Pinpoint the cell where the given text exists, returning its [X, Y] midpoint coordinate. 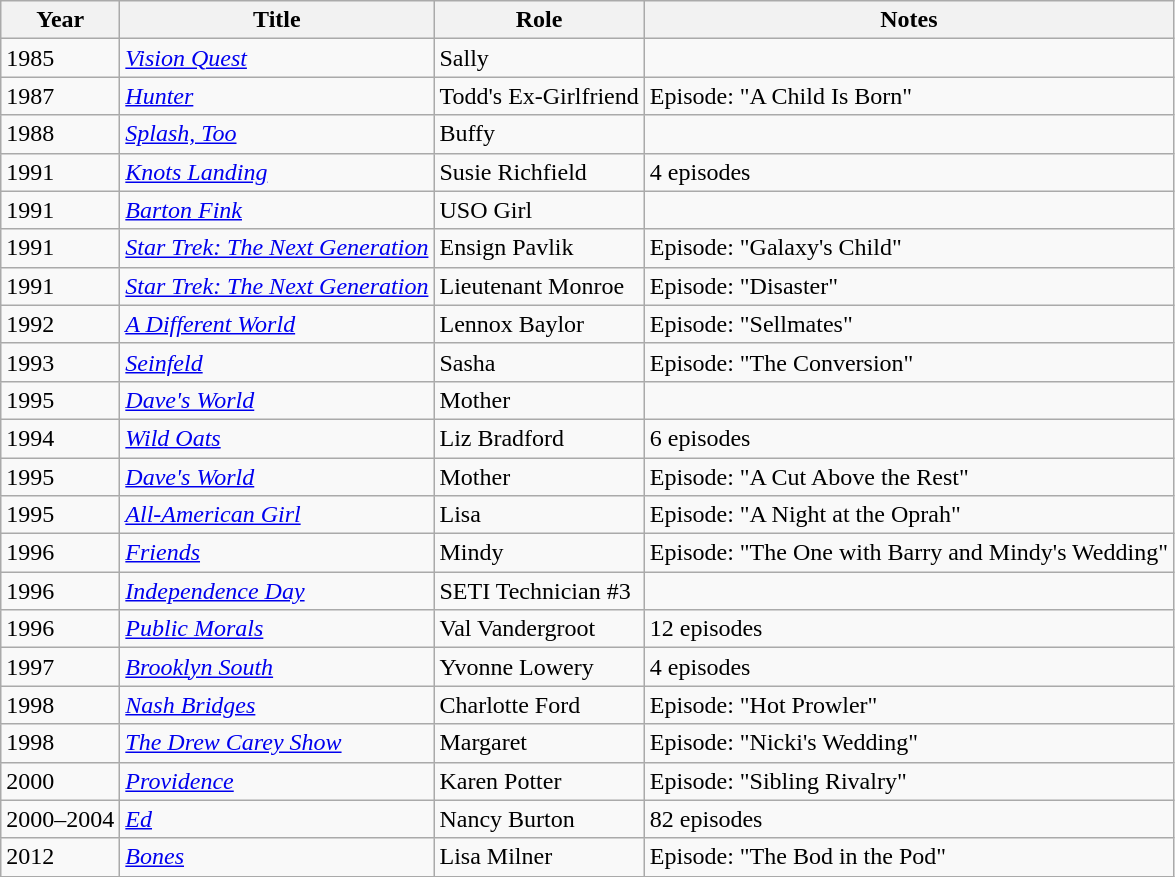
Lennox Baylor [539, 324]
Ed [277, 819]
Episode: "Sellmates" [908, 324]
Lisa [539, 515]
A Different World [277, 324]
1992 [60, 324]
2000 [60, 781]
Buffy [539, 134]
6 episodes [908, 438]
Vision Quest [277, 58]
The Drew Carey Show [277, 743]
1985 [60, 58]
Mindy [539, 553]
Notes [908, 20]
Susie Richfield [539, 172]
Public Morals [277, 629]
1997 [60, 667]
Episode: "Disaster" [908, 286]
All-American Girl [277, 515]
Providence [277, 781]
Lisa Milner [539, 857]
Liz Bradford [539, 438]
Barton Fink [277, 210]
Episode: "Sibling Rivalry" [908, 781]
Bones [277, 857]
Knots Landing [277, 172]
Year [60, 20]
Role [539, 20]
Sasha [539, 362]
Episode: "A Cut Above the Rest" [908, 477]
Episode: "Galaxy's Child" [908, 248]
USO Girl [539, 210]
Val Vandergroot [539, 629]
2000–2004 [60, 819]
Episode: "A Child Is Born" [908, 96]
Brooklyn South [277, 667]
Karen Potter [539, 781]
Charlotte Ford [539, 705]
Margaret [539, 743]
Independence Day [277, 591]
1988 [60, 134]
Splash, Too [277, 134]
1987 [60, 96]
Yvonne Lowery [539, 667]
1993 [60, 362]
Episode: "Hot Prowler" [908, 705]
SETI Technician #3 [539, 591]
Episode: "The One with Barry and Mindy's Wedding" [908, 553]
Episode: "Nicki's Wedding" [908, 743]
2012 [60, 857]
Ensign Pavlik [539, 248]
Wild Oats [277, 438]
Seinfeld [277, 362]
82 episodes [908, 819]
Episode: "The Conversion" [908, 362]
Episode: "The Bod in the Pod" [908, 857]
1994 [60, 438]
Hunter [277, 96]
Sally [539, 58]
Nash Bridges [277, 705]
12 episodes [908, 629]
Nancy Burton [539, 819]
Title [277, 20]
Todd's Ex-Girlfriend [539, 96]
Lieutenant Monroe [539, 286]
Episode: "A Night at the Oprah" [908, 515]
Friends [277, 553]
